Locate the cell with the specified text and output its [x, y] center coordinate. 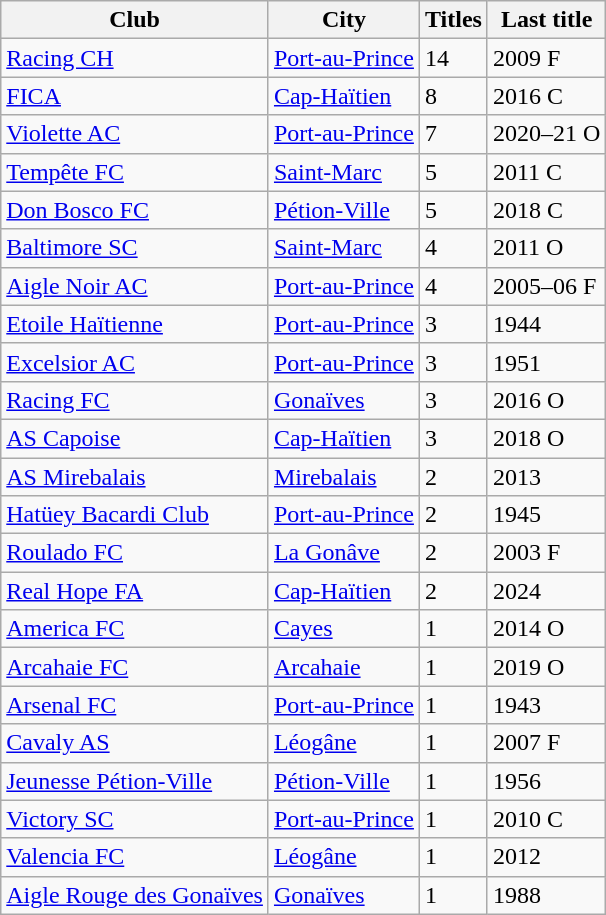
Aigle Noir AC [135, 286]
Titles [453, 20]
2019 O [546, 667]
2020–21 O [546, 134]
1951 [546, 362]
7 [453, 134]
Tempête FC [135, 172]
Mirebalais [344, 477]
Baltimore SC [135, 248]
8 [453, 96]
2012 [546, 857]
Racing CH [135, 58]
Etoile Haïtienne [135, 324]
Aigle Rouge des Gonaïves [135, 895]
AS Capoise [135, 438]
Don Bosco FC [135, 210]
Valencia FC [135, 857]
Cayes [344, 629]
Arcahaie FC [135, 667]
1944 [546, 324]
2011 O [546, 248]
Hatüey Bacardi Club [135, 515]
City [344, 20]
2003 F [546, 553]
14 [453, 58]
2007 F [546, 743]
1945 [546, 515]
America FC [135, 629]
1956 [546, 781]
La Gonâve [344, 553]
2018 O [546, 438]
2005–06 F [546, 286]
Arsenal FC [135, 705]
FICA [135, 96]
2014 O [546, 629]
2009 F [546, 58]
Violette AC [135, 134]
Roulado FC [135, 553]
2016 C [546, 96]
Excelsior AC [135, 362]
Arcahaie [344, 667]
AS Mirebalais [135, 477]
Victory SC [135, 819]
2010 C [546, 819]
Last title [546, 20]
Cavaly AS [135, 743]
Club [135, 20]
Real Hope FA [135, 591]
2024 [546, 591]
2018 C [546, 210]
2013 [546, 477]
2016 O [546, 400]
Jeunesse Pétion-Ville [135, 781]
Racing FC [135, 400]
2011 C [546, 172]
1943 [546, 705]
1988 [546, 895]
